Output the [x, y] coordinate of the center of the cell containing the given text.  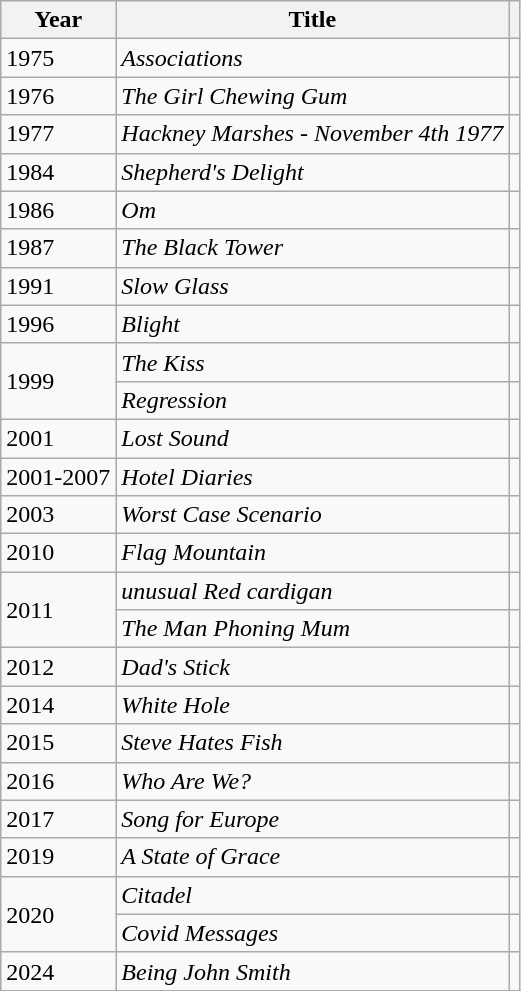
Citadel [312, 895]
Who Are We? [312, 781]
Associations [312, 58]
1996 [58, 324]
Being John Smith [312, 971]
2014 [58, 705]
Regression [312, 400]
The Black Tower [312, 248]
unusual Red cardigan [312, 591]
Blight [312, 324]
2015 [58, 743]
2003 [58, 515]
2010 [58, 553]
Lost Sound [312, 438]
1986 [58, 210]
2019 [58, 857]
Hotel Diaries [312, 477]
2011 [58, 610]
White Hole [312, 705]
The Kiss [312, 362]
2024 [58, 971]
2001-2007 [58, 477]
2001 [58, 438]
Steve Hates Fish [312, 743]
2016 [58, 781]
1975 [58, 58]
1999 [58, 381]
Year [58, 20]
2012 [58, 667]
A State of Grace [312, 857]
Dad's Stick [312, 667]
1987 [58, 248]
Worst Case Scenario [312, 515]
Om [312, 210]
Flag Mountain [312, 553]
2020 [58, 914]
Hackney Marshes - November 4th 1977 [312, 134]
1977 [58, 134]
1976 [58, 96]
1984 [58, 172]
The Man Phoning Mum [312, 629]
Title [312, 20]
Song for Europe [312, 819]
Shepherd's Delight [312, 172]
1991 [58, 286]
2017 [58, 819]
Covid Messages [312, 933]
Slow Glass [312, 286]
The Girl Chewing Gum [312, 96]
